Detect which cell encompasses the target text, then output its [X, Y] center coordinate. 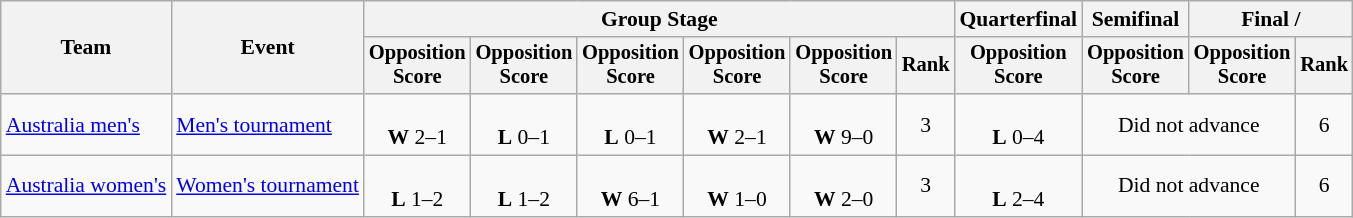
Event [268, 48]
L 0–4 [1019, 124]
Women's tournament [268, 186]
W 6–1 [630, 186]
L 2–4 [1019, 186]
Semifinal [1136, 19]
W 9–0 [844, 124]
Australia men's [86, 124]
Quarterfinal [1019, 19]
Australia women's [86, 186]
Team [86, 48]
Final / [1271, 19]
W 2–0 [844, 186]
W 1–0 [738, 186]
Men's tournament [268, 124]
Group Stage [660, 19]
